Pinpoint the cell where the given text exists, returning its (X, Y) midpoint coordinate. 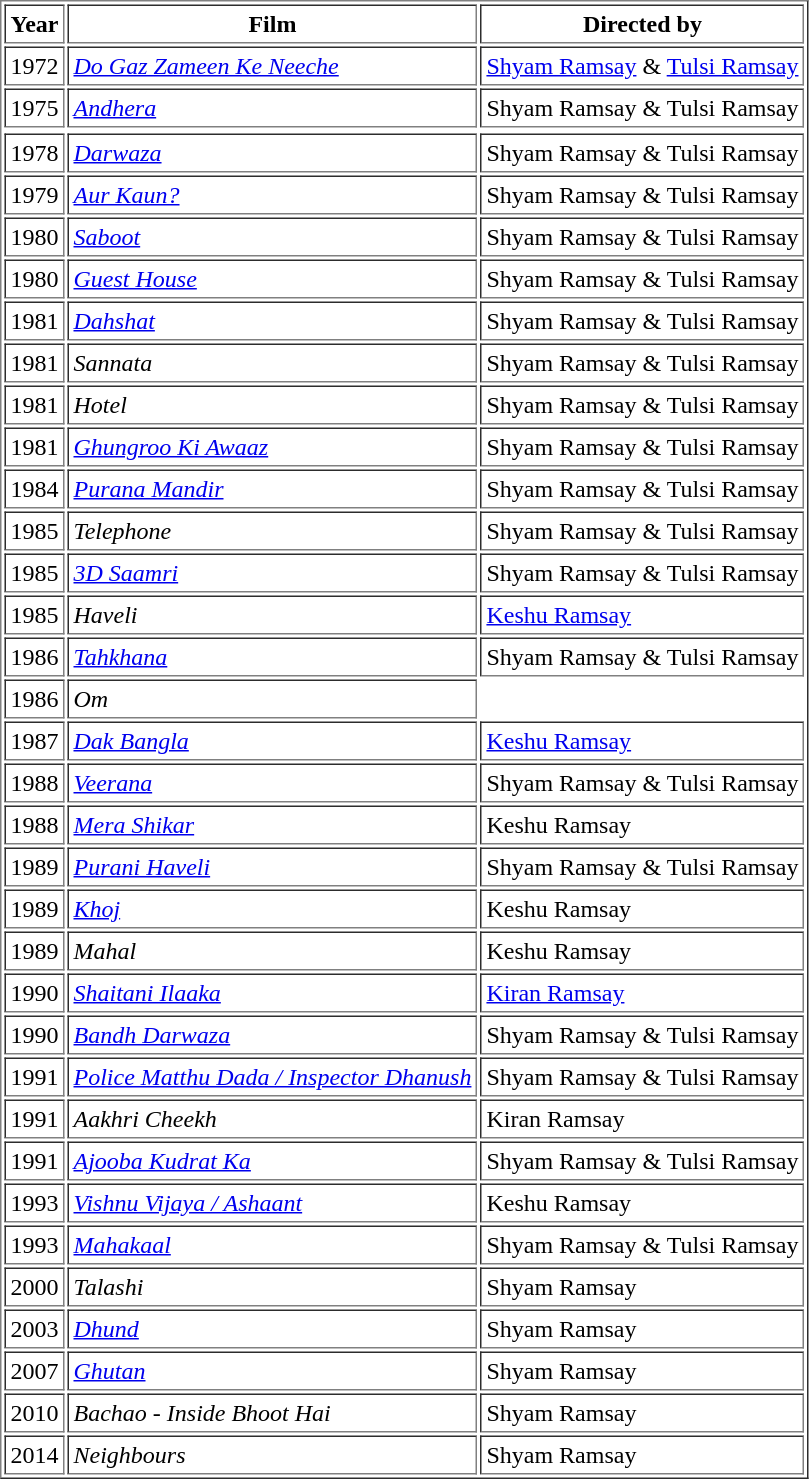
Sannata (273, 364)
Aur Kaun? (273, 196)
Mera Shikar (273, 826)
Veerana (273, 784)
Shaitani Ilaaka (273, 994)
2003 (34, 1330)
Mahal (273, 952)
Telephone (273, 532)
Tahkhana (273, 658)
Neighbours (273, 1456)
Bandh Darwaza (273, 1036)
Ghungroo Ki Awaaz (273, 448)
Purana Mandir (273, 490)
Khoj (273, 910)
Purani Haveli (273, 868)
1987 (34, 742)
Darwaza (273, 154)
Dahshat (273, 322)
Dak Bangla (273, 742)
Mahakaal (273, 1246)
Ghutan (273, 1372)
Saboot (273, 238)
Police Matthu Dada / Inspector Dhanush (273, 1078)
Hotel (273, 406)
Haveli (273, 616)
Year (34, 24)
Andhera (273, 108)
Bachao - Inside Bhoot Hai (273, 1414)
Guest House (273, 280)
1972 (34, 66)
Do Gaz Zameen Ke Neeche (273, 66)
Directed by (642, 24)
1978 (34, 154)
Vishnu Vijaya / Ashaant (273, 1204)
1979 (34, 196)
3D Saamri (273, 574)
Dhund (273, 1330)
Film (273, 24)
Talashi (273, 1288)
Ajooba Kudrat Ka (273, 1162)
1984 (34, 490)
2000 (34, 1288)
2014 (34, 1456)
1975 (34, 108)
2010 (34, 1414)
Aakhri Cheekh (273, 1120)
2007 (34, 1372)
Om (273, 700)
